Capture the cell that displays the provided text and extract its (x, y) central coordinate. 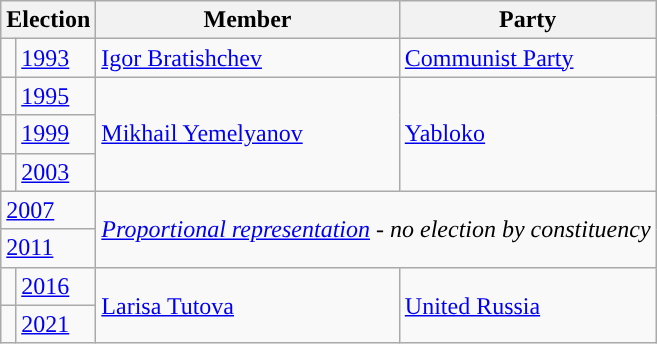
Yabloko (528, 134)
Member (248, 20)
Communist Party (528, 58)
Larisa Tutova (248, 305)
United Russia (528, 305)
1995 (56, 96)
Party (528, 20)
1999 (56, 134)
2003 (56, 172)
Igor Bratishchev (248, 58)
Election (48, 20)
Mikhail Yemelyanov (248, 134)
2011 (48, 248)
1993 (56, 58)
2007 (48, 210)
2021 (56, 324)
Proportional representation - no election by constituency (376, 229)
2016 (56, 286)
